Pinpoint the cell where the given text exists, returning its (X, Y) midpoint coordinate. 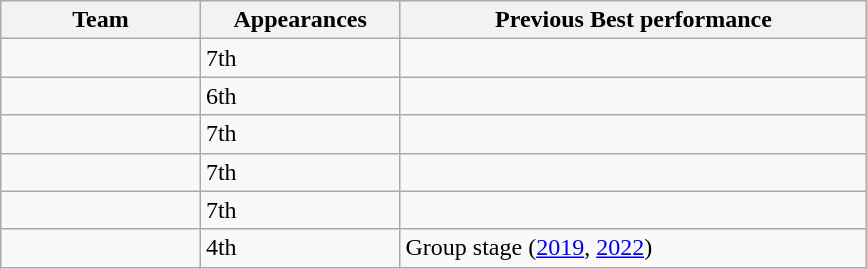
Team (101, 20)
6th (300, 96)
Group stage (2019, 2022) (634, 248)
Previous Best performance (634, 20)
Appearances (300, 20)
4th (300, 248)
